Determine the [X, Y] coordinate at the center of the cell enclosing the given text.  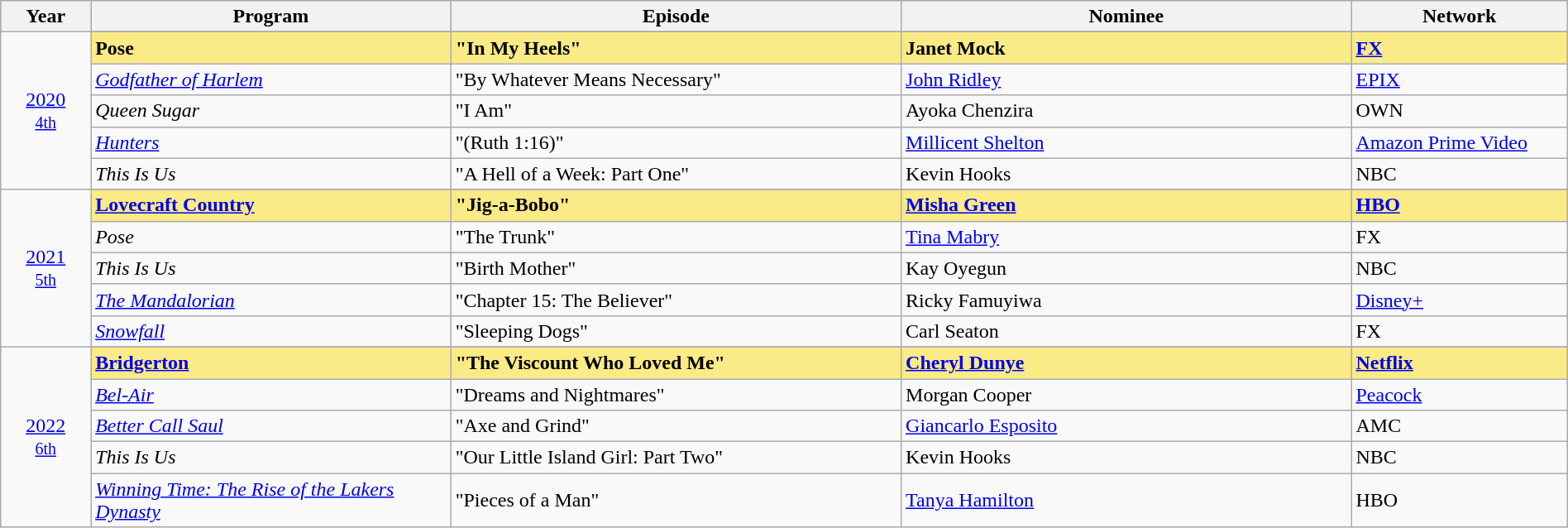
"By Whatever Means Necessary" [676, 79]
"A Hell of a Week: Part One" [676, 174]
"I Am" [676, 111]
Disney+ [1459, 300]
Carl Seaton [1126, 331]
"Pieces of a Man" [676, 500]
Misha Green [1126, 205]
Winning Time: The Rise of the Lakers Dynasty [271, 500]
Amazon Prime Video [1459, 142]
"The Viscount Who Loved Me" [676, 362]
"Dreams and Nightmares" [676, 395]
Network [1459, 17]
"Our Little Island Girl: Part Two" [676, 458]
"Sleeping Dogs" [676, 331]
Millicent Shelton [1126, 142]
The Mandalorian [271, 300]
Godfather of Harlem [271, 79]
Janet Mock [1126, 48]
"Birth Mother" [676, 268]
Peacock [1459, 395]
Ricky Famuyiwa [1126, 300]
Program [271, 17]
Hunters [271, 142]
20204th [46, 111]
"Axe and Grind" [676, 426]
Kay Oyegun [1126, 268]
Tina Mabry [1126, 237]
"(Ruth 1:16)" [676, 142]
20226th [46, 437]
Netflix [1459, 362]
Bel-Air [271, 395]
20215th [46, 268]
EPIX [1459, 79]
Better Call Saul [271, 426]
Lovecraft Country [271, 205]
Ayoka Chenzira [1126, 111]
OWN [1459, 111]
Giancarlo Esposito [1126, 426]
Episode [676, 17]
AMC [1459, 426]
Year [46, 17]
Nominee [1126, 17]
"Jig-a-Bobo" [676, 205]
"In My Heels" [676, 48]
Queen Sugar [271, 111]
"The Trunk" [676, 237]
John Ridley [1126, 79]
Cheryl Dunye [1126, 362]
Tanya Hamilton [1126, 500]
Morgan Cooper [1126, 395]
"Chapter 15: The Believer" [676, 300]
Snowfall [271, 331]
Bridgerton [271, 362]
